Scan for the cell matching the given text and deliver its [X, Y] coordinate at center. 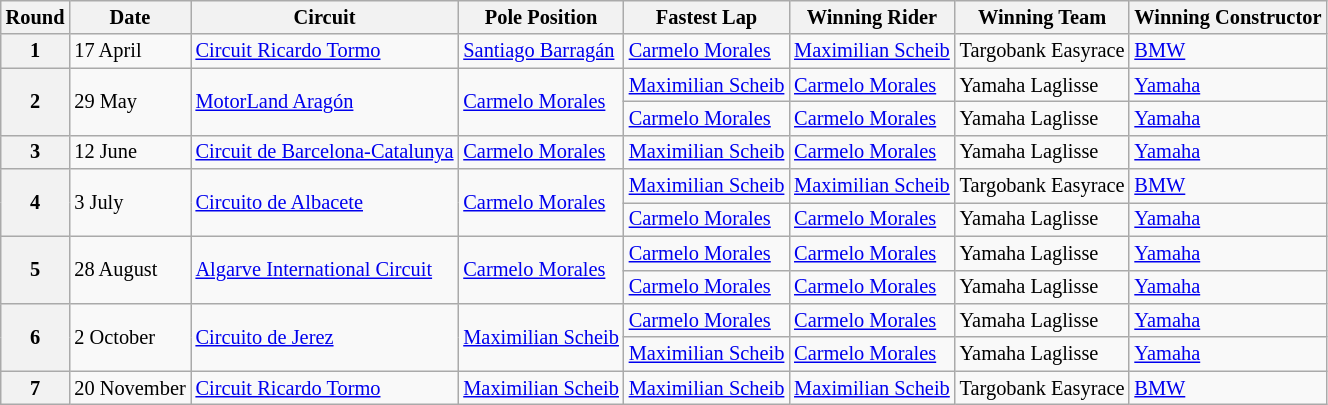
28 August [130, 270]
6 [36, 336]
7 [36, 388]
1 [36, 51]
Winning Constructor [1228, 17]
Round [36, 17]
Circuit de Barcelona-Catalunya [325, 152]
MotorLand Aragón [325, 102]
Santiago Barragán [540, 51]
Circuito de Jerez [325, 336]
Circuit [325, 17]
4 [36, 202]
Pole Position [540, 17]
Winning Rider [872, 17]
29 May [130, 102]
Winning Team [1042, 17]
12 June [130, 152]
Fastest Lap [706, 17]
5 [36, 270]
Algarve International Circuit [325, 270]
17 April [130, 51]
20 November [130, 388]
2 October [130, 336]
3 July [130, 202]
Date [130, 17]
2 [36, 102]
3 [36, 152]
Circuito de Albacete [325, 202]
